Locate the cell with the specified text and output its (X, Y) center coordinate. 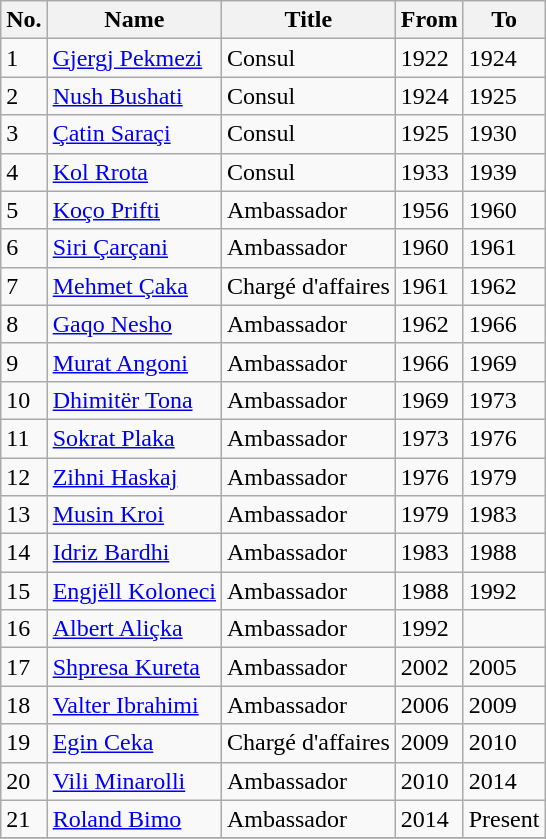
11 (24, 438)
2005 (504, 667)
2006 (429, 705)
1922 (429, 58)
1930 (504, 134)
21 (24, 819)
Siri Çarçani (134, 248)
10 (24, 400)
2 (24, 96)
Nush Bushati (134, 96)
Name (134, 20)
Albert Aliçka (134, 629)
Dhimitër Tona (134, 400)
9 (24, 362)
Roland Bimo (134, 819)
Title (309, 20)
4 (24, 172)
Koço Prifti (134, 210)
Gaqo Nesho (134, 324)
1 (24, 58)
Kol Rrota (134, 172)
7 (24, 286)
8 (24, 324)
16 (24, 629)
19 (24, 743)
Valter Ibrahimi (134, 705)
Sokrat Plaka (134, 438)
Çatin Saraçi (134, 134)
Musin Kroi (134, 515)
1956 (429, 210)
To (504, 20)
1933 (429, 172)
Present (504, 819)
2002 (429, 667)
14 (24, 553)
5 (24, 210)
20 (24, 781)
3 (24, 134)
1939 (504, 172)
12 (24, 477)
Engjëll Koloneci (134, 591)
6 (24, 248)
17 (24, 667)
Idriz Bardhi (134, 553)
18 (24, 705)
Murat Angoni (134, 362)
Egin Ceka (134, 743)
13 (24, 515)
Vili Minarolli (134, 781)
Shpresa Kureta (134, 667)
Gjergj Pekmezi (134, 58)
No. (24, 20)
Zihni Haskaj (134, 477)
Mehmet Çaka (134, 286)
15 (24, 591)
From (429, 20)
